Detect which cell encompasses the target text, then output its (x, y) center coordinate. 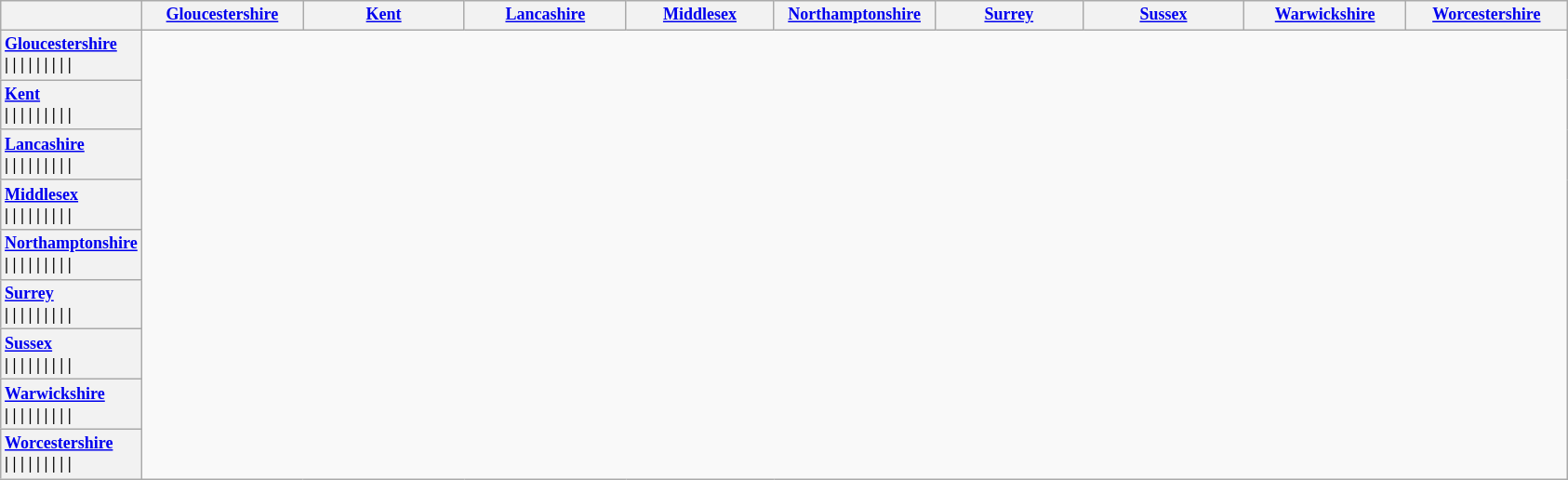
Gloucestershire | | | | | | | | | (71, 55)
Worcestershire | | | | | | | | | (71, 454)
Middlesex | | | | | | | | | (71, 205)
Worcestershire (1486, 15)
Sussex | | | | | | | | | (71, 354)
Northamptonshire | | | | | | | | | (71, 255)
Northamptonshire (855, 15)
Lancashire (545, 15)
Gloucestershire (222, 15)
Sussex (1163, 15)
Middlesex (699, 15)
Kent | | | | | | | | | (71, 105)
Warwickshire (1325, 15)
Surrey | | | | | | | | | (71, 304)
Surrey (1008, 15)
Kent (384, 15)
Warwickshire | | | | | | | | | (71, 405)
Lancashire | | | | | | | | | (71, 154)
